Provide the [x, y] coordinate of the cell's center where the given text is located.  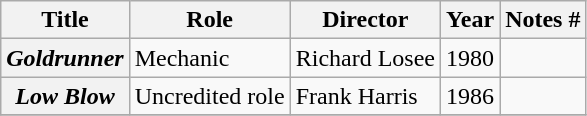
1980 [470, 58]
Mechanic [210, 58]
Notes # [543, 20]
Frank Harris [365, 96]
Director [365, 20]
Uncredited role [210, 96]
Goldrunner [65, 58]
Richard Losee [365, 58]
Low Blow [65, 96]
Year [470, 20]
1986 [470, 96]
Role [210, 20]
Title [65, 20]
